Detect which cell encompasses the target text, then output its (X, Y) center coordinate. 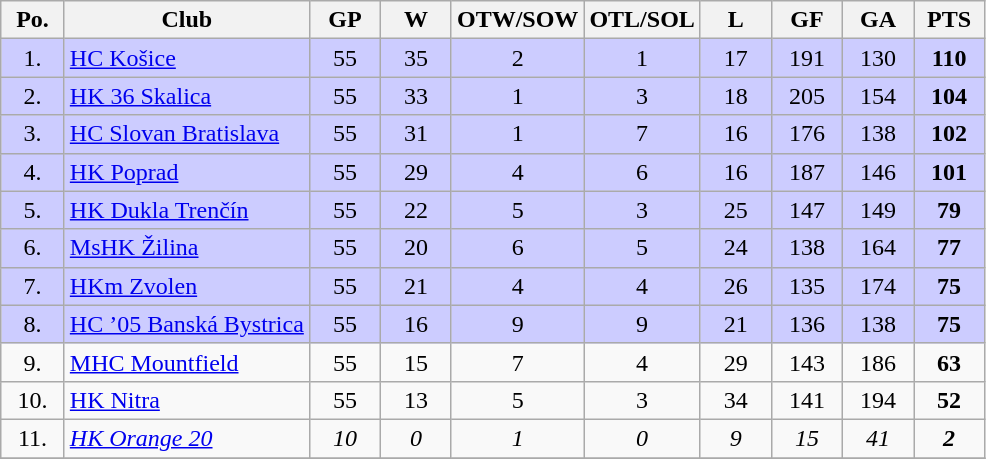
1. (33, 58)
7. (33, 286)
6. (33, 248)
PTS (950, 20)
HC ’05 Banská Bystrica (186, 324)
149 (878, 210)
174 (878, 286)
34 (736, 400)
52 (950, 400)
110 (950, 58)
13 (416, 400)
164 (878, 248)
Po. (33, 20)
136 (806, 324)
63 (950, 362)
3. (33, 134)
2. (33, 96)
147 (806, 210)
130 (878, 58)
79 (950, 210)
MsHK Žilina (186, 248)
17 (736, 58)
154 (878, 96)
9. (33, 362)
GA (878, 20)
W (416, 20)
8. (33, 324)
104 (950, 96)
41 (878, 438)
25 (736, 210)
HK Nitra (186, 400)
HKm Zvolen (186, 286)
141 (806, 400)
10 (344, 438)
HK Orange 20 (186, 438)
194 (878, 400)
Club (186, 20)
HK 36 Skalica (186, 96)
35 (416, 58)
22 (416, 210)
HC Slovan Bratislava (186, 134)
186 (878, 362)
205 (806, 96)
HK Poprad (186, 172)
HC Košice (186, 58)
11. (33, 438)
33 (416, 96)
101 (950, 172)
L (736, 20)
146 (878, 172)
MHC Mountfield (186, 362)
26 (736, 286)
191 (806, 58)
187 (806, 172)
31 (416, 134)
143 (806, 362)
102 (950, 134)
77 (950, 248)
OTW/SOW (517, 20)
GF (806, 20)
HK Dukla Trenčín (186, 210)
176 (806, 134)
135 (806, 286)
GP (344, 20)
4. (33, 172)
5. (33, 210)
10. (33, 400)
OTL/SOL (642, 20)
24 (736, 248)
18 (736, 96)
20 (416, 248)
